Scan for the cell matching the given text and deliver its (X, Y) coordinate at center. 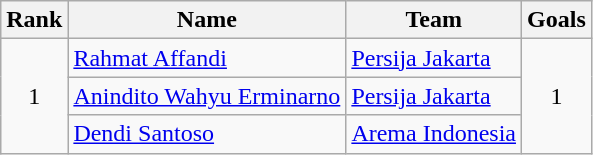
Goals (557, 20)
Name (207, 20)
Team (434, 20)
Arema Indonesia (434, 134)
Anindito Wahyu Erminarno (207, 96)
Rahmat Affandi (207, 58)
Dendi Santoso (207, 134)
Rank (34, 20)
